Determine the [X, Y] coordinate at the center of the cell enclosing the given text.  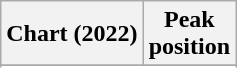
Chart (2022) [72, 34]
Peakposition [189, 34]
